Determine the [X, Y] coordinate at the center of the cell enclosing the given text.  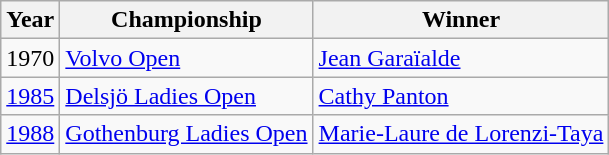
Winner [461, 20]
1988 [30, 134]
Volvo Open [186, 58]
Championship [186, 20]
Delsjö Ladies Open [186, 96]
Cathy Panton [461, 96]
Jean Garaïalde [461, 58]
Year [30, 20]
1985 [30, 96]
1970 [30, 58]
Marie-Laure de Lorenzi-Taya [461, 134]
Gothenburg Ladies Open [186, 134]
